Locate the cell with the specified text and output its (X, Y) center coordinate. 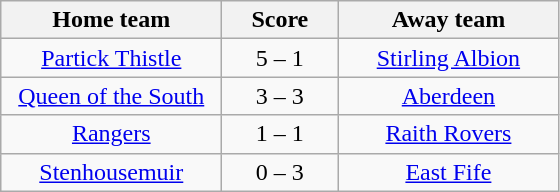
Home team (112, 20)
Stirling Albion (448, 58)
Rangers (112, 134)
Stenhousemuir (112, 172)
5 – 1 (280, 58)
1 – 1 (280, 134)
Away team (448, 20)
Queen of the South (112, 96)
Score (280, 20)
Raith Rovers (448, 134)
3 – 3 (280, 96)
Aberdeen (448, 96)
0 – 3 (280, 172)
East Fife (448, 172)
Partick Thistle (112, 58)
